Find where the given text appears and provide that cell's center as (x, y) coordinate. 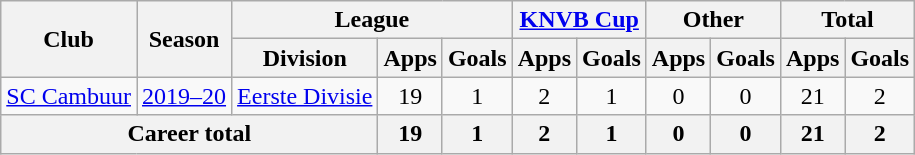
SC Cambuur (69, 96)
Career total (190, 134)
KNVB Cup (579, 20)
Other (713, 20)
Eerste Divisie (305, 96)
Club (69, 39)
League (372, 20)
Season (184, 39)
Total (847, 20)
Division (305, 58)
2019–20 (184, 96)
